Extract the (x, y) coordinate from the center of the cell holding the provided text.  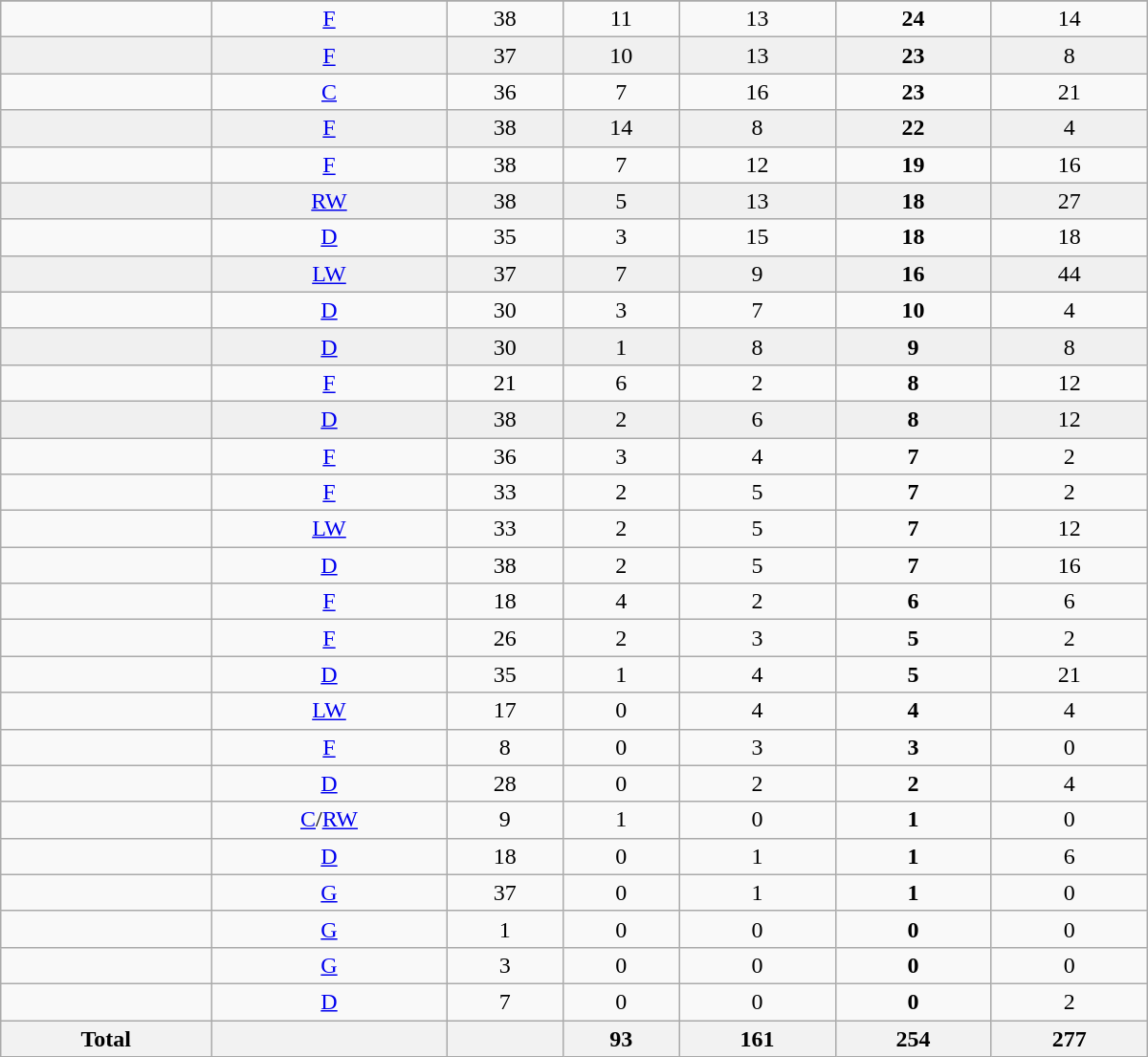
19 (913, 165)
C/RW (329, 820)
27 (1070, 201)
277 (1070, 1038)
22 (913, 128)
28 (505, 783)
26 (505, 638)
44 (1070, 274)
93 (622, 1038)
11 (622, 19)
RW (329, 201)
Total (106, 1038)
17 (505, 711)
24 (913, 19)
161 (758, 1038)
C (329, 92)
15 (758, 237)
254 (913, 1038)
